Return the [X, Y] coordinate for the center point of the cell that contains the specified text.  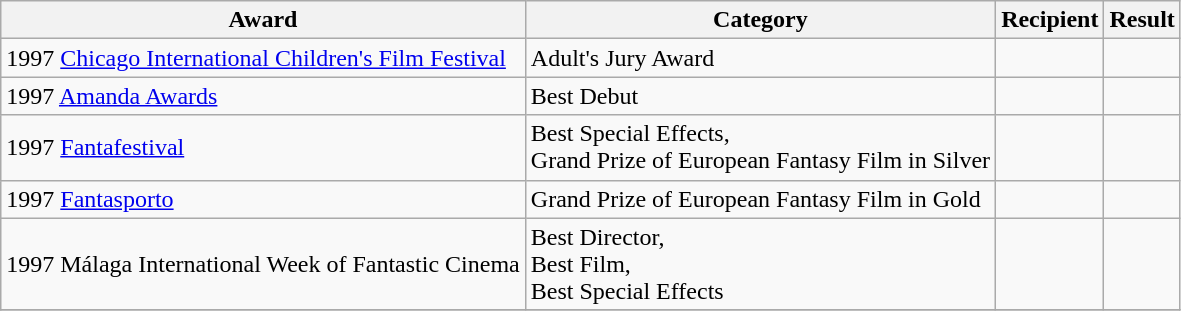
Category [760, 20]
1997 Chicago International Children's Film Festival [264, 58]
Best Special Effects, Grand Prize of European Fantasy Film in Silver [760, 148]
Grand Prize of European Fantasy Film in Gold [760, 199]
1997 Fantasporto [264, 199]
Adult's Jury Award [760, 58]
Award [264, 20]
Result [1142, 20]
1997 Amanda Awards [264, 96]
Recipient [1050, 20]
1997 Málaga International Week of Fantastic Cinema [264, 264]
1997 Fantafestival [264, 148]
Best Debut [760, 96]
Best Director, Best Film, Best Special Effects [760, 264]
